Return the (X, Y) coordinate for the center point of the cell that contains the specified text.  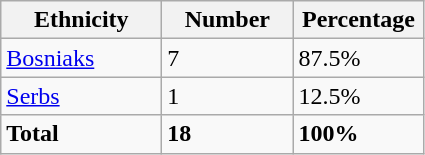
Serbs (82, 96)
Percentage (358, 20)
12.5% (358, 96)
Ethnicity (82, 20)
Bosniaks (82, 58)
87.5% (358, 58)
Number (228, 20)
7 (228, 58)
1 (228, 96)
Total (82, 134)
18 (228, 134)
100% (358, 134)
